From the cell containing the given text, extract its center point as (x, y) coordinate. 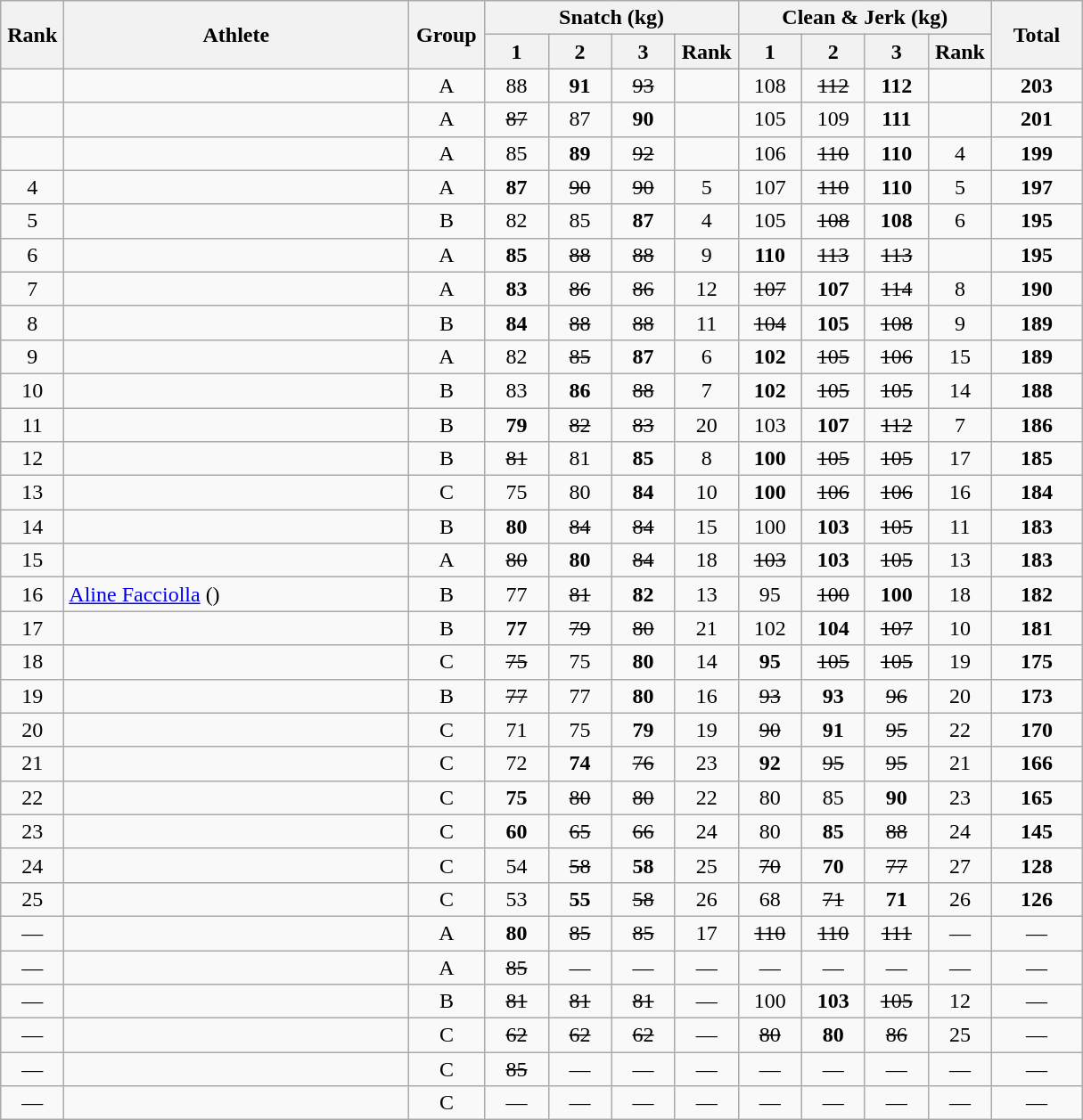
53 (517, 899)
Clean & Jerk (kg) (865, 18)
197 (1036, 187)
181 (1036, 628)
185 (1036, 459)
203 (1036, 86)
Snatch (kg) (611, 18)
199 (1036, 153)
72 (517, 764)
184 (1036, 493)
186 (1036, 425)
27 (959, 865)
Athlete (236, 35)
74 (579, 764)
170 (1036, 730)
60 (517, 831)
165 (1036, 797)
55 (579, 899)
128 (1036, 865)
Total (1036, 35)
109 (833, 119)
190 (1036, 289)
175 (1036, 662)
Group (447, 35)
126 (1036, 899)
166 (1036, 764)
114 (897, 289)
54 (517, 865)
188 (1036, 390)
68 (770, 899)
89 (579, 153)
76 (644, 764)
Aline Facciolla () (236, 594)
182 (1036, 594)
65 (579, 831)
173 (1036, 696)
201 (1036, 119)
145 (1036, 831)
96 (897, 696)
66 (644, 831)
